Capture the cell that displays the provided text and extract its (x, y) central coordinate. 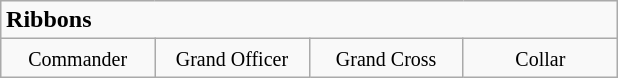
Grand Cross (386, 58)
Ribbons (310, 20)
Grand Officer (232, 58)
Commander (78, 58)
Collar (540, 58)
